Find where the given text appears and provide that cell's center as (X, Y) coordinate. 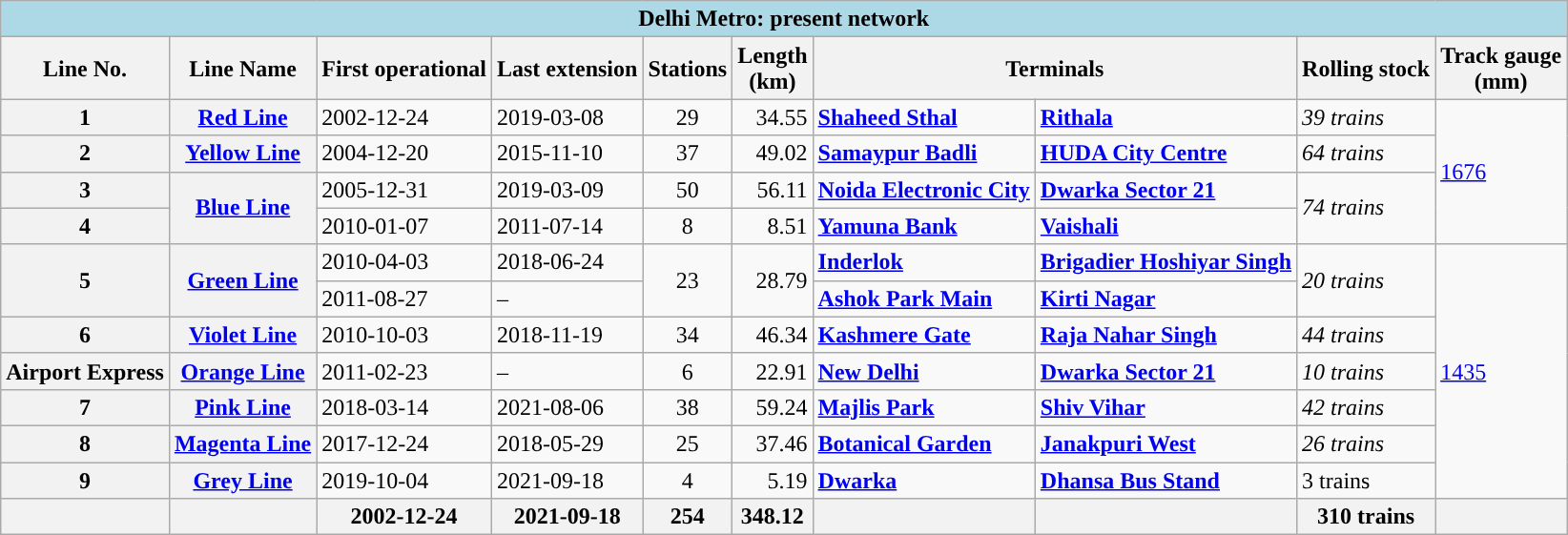
3 (86, 190)
Last extension (567, 69)
10 trains (1366, 371)
37 (688, 154)
49.02 (773, 154)
Botanical Garden (923, 443)
Shaheed Sthal (923, 117)
Terminals (1055, 69)
Ashok Park Main (923, 298)
Noida Electronic City (923, 190)
Kirti Nagar (1166, 298)
20 trains (1366, 280)
Grey Line (242, 480)
37.46 (773, 443)
34.55 (773, 117)
1 (86, 117)
Dhansa Bus Stand (1166, 480)
Line Name (242, 69)
Rolling stock (1366, 69)
9 (86, 480)
1435 (1501, 371)
3 trains (1366, 480)
Rithala (1166, 117)
25 (688, 443)
2 (86, 154)
2019-03-08 (567, 117)
29 (688, 117)
2018-11-19 (567, 335)
Line No. (86, 69)
2011-02-23 (404, 371)
Red Line (242, 117)
56.11 (773, 190)
5 (86, 280)
28.79 (773, 280)
2018-03-14 (404, 407)
23 (688, 280)
Yamuna Bank (923, 226)
50 (688, 190)
Stations (688, 69)
5.19 (773, 480)
310 trains (1366, 517)
2011-07-14 (567, 226)
Vaishali (1166, 226)
34 (688, 335)
2018-06-24 (567, 262)
Blue Line (242, 208)
Raja Nahar Singh (1166, 335)
2017-12-24 (404, 443)
2019-03-09 (567, 190)
Yellow Line (242, 154)
Brigadier Hoshiyar Singh (1166, 262)
Orange Line (242, 371)
New Delhi (923, 371)
Shiv Vihar (1166, 407)
74 trains (1366, 208)
22.91 (773, 371)
2021-08-06 (567, 407)
HUDA City Centre (1166, 154)
254 (688, 517)
Delhi Metro: present network (784, 19)
2011-08-27 (404, 298)
2010-10-03 (404, 335)
8.51 (773, 226)
Samaypur Badli (923, 154)
2004-12-20 (404, 154)
First operational (404, 69)
42 trains (1366, 407)
Janakpuri West (1166, 443)
2010-01-07 (404, 226)
2018-05-29 (567, 443)
Airport Express (86, 371)
1676 (1501, 172)
Majlis Park (923, 407)
2010-04-03 (404, 262)
2005-12-31 (404, 190)
59.24 (773, 407)
38 (688, 407)
Dwarka (923, 480)
26 trains (1366, 443)
64 trains (1366, 154)
Violet Line (242, 335)
Inderlok (923, 262)
Magenta Line (242, 443)
Pink Line (242, 407)
2019-10-04 (404, 480)
348.12 (773, 517)
44 trains (1366, 335)
7 (86, 407)
Length(km) (773, 69)
Track gauge(mm) (1501, 69)
Green Line (242, 280)
39 trains (1366, 117)
46.34 (773, 335)
Kashmere Gate (923, 335)
2015-11-10 (567, 154)
